Scan for the cell matching the given text and deliver its [x, y] coordinate at center. 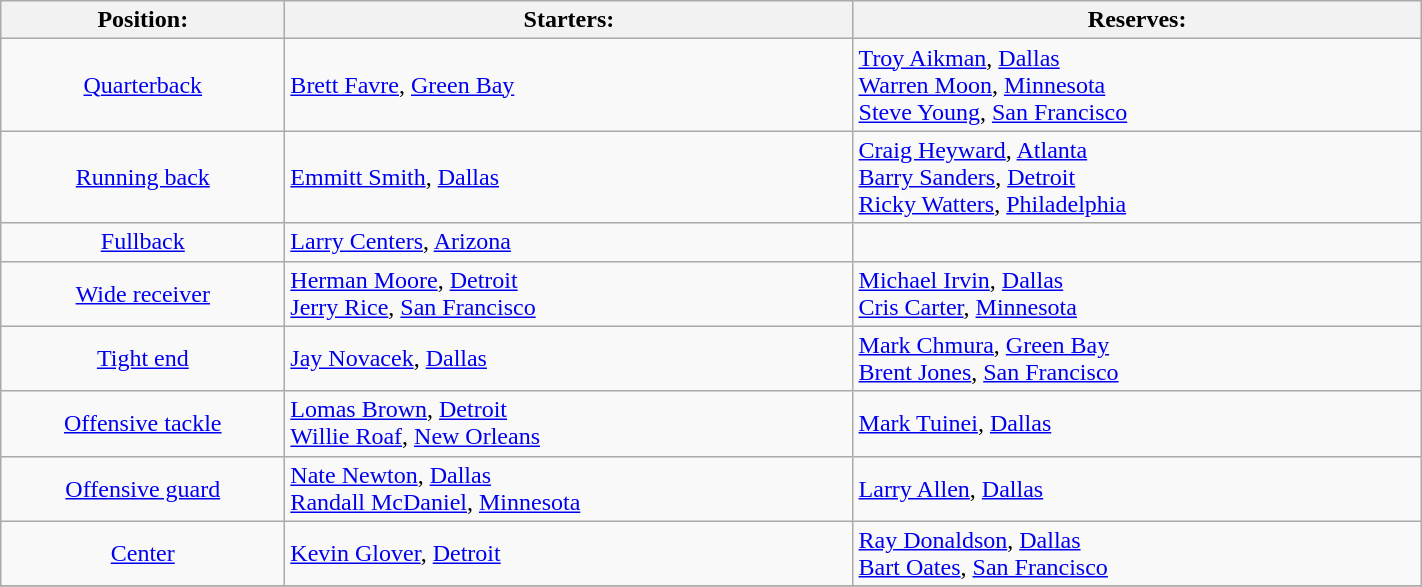
Quarterback [143, 85]
Emmitt Smith, Dallas [569, 177]
Starters: [569, 20]
Tight end [143, 358]
Kevin Glover, Detroit [569, 554]
Lomas Brown, Detroit Willie Roaf, New Orleans [569, 424]
Reserves: [1137, 20]
Center [143, 554]
Position: [143, 20]
Offensive tackle [143, 424]
Herman Moore, Detroit Jerry Rice, San Francisco [569, 294]
Craig Heyward, Atlanta Barry Sanders, Detroit Ricky Watters, Philadelphia [1137, 177]
Troy Aikman, Dallas Warren Moon, Minnesota Steve Young, San Francisco [1137, 85]
Larry Allen, Dallas [1137, 488]
Larry Centers, Arizona [569, 242]
Running back [143, 177]
Ray Donaldson, Dallas Bart Oates, San Francisco [1137, 554]
Nate Newton, Dallas Randall McDaniel, Minnesota [569, 488]
Wide receiver [143, 294]
Michael Irvin, Dallas Cris Carter, Minnesota [1137, 294]
Mark Tuinei, Dallas [1137, 424]
Jay Novacek, Dallas [569, 358]
Offensive guard [143, 488]
Brett Favre, Green Bay [569, 85]
Fullback [143, 242]
Mark Chmura, Green Bay Brent Jones, San Francisco [1137, 358]
